Detect which cell encompasses the target text, then output its (X, Y) center coordinate. 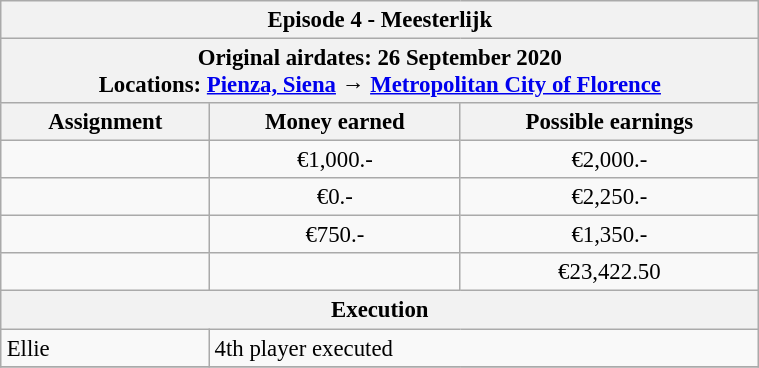
4th player executed (484, 347)
€23,422.50 (609, 272)
€750.- (334, 235)
€2,000.- (609, 160)
€1,350.- (609, 235)
€1,000.- (334, 160)
Possible earnings (609, 122)
Assignment (105, 122)
Original airdates: 26 September 2020Locations: Pienza, Siena → Metropolitan City of Florence (380, 70)
€0.- (334, 197)
€2,250.- (609, 197)
Money earned (334, 122)
Episode 4 - Meesterlijk (380, 20)
Ellie (105, 347)
Execution (380, 310)
